Detect which cell encompasses the target text, then output its [x, y] center coordinate. 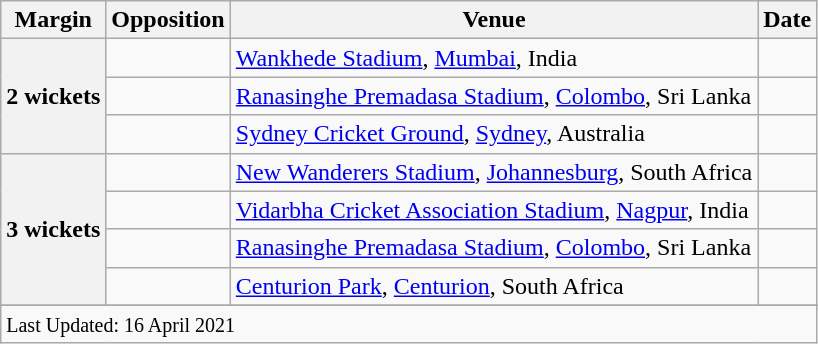
Opposition [168, 20]
Last Updated: 16 April 2021 [409, 324]
Centurion Park, Centurion, South Africa [494, 286]
3 wickets [54, 229]
Venue [494, 20]
Wankhede Stadium, Mumbai, India [494, 58]
Margin [54, 20]
Vidarbha Cricket Association Stadium, Nagpur, India [494, 210]
Sydney Cricket Ground, Sydney, Australia [494, 134]
New Wanderers Stadium, Johannesburg, South Africa [494, 172]
2 wickets [54, 96]
Date [788, 20]
